Pinpoint the cell where the given text exists, returning its (x, y) midpoint coordinate. 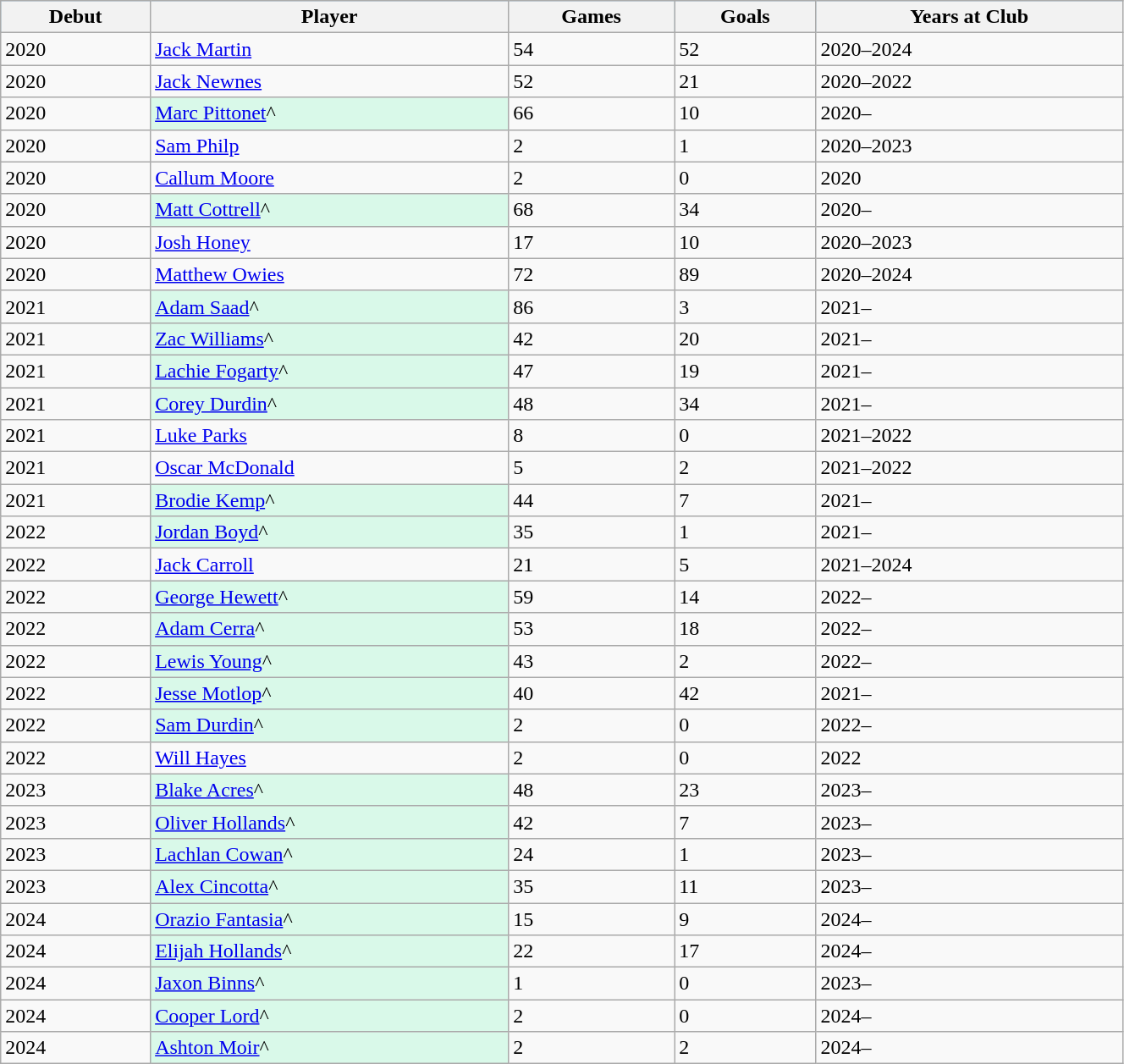
Orazio Fantasia^ (330, 918)
Luke Parks (330, 436)
Callum Moore (330, 178)
Jack Martin (330, 49)
20 (745, 339)
43 (592, 661)
Jesse Motlop^ (330, 693)
Adam Cerra^ (330, 629)
Sam Philp (330, 146)
19 (745, 371)
15 (592, 918)
8 (592, 436)
9 (745, 918)
18 (745, 629)
Oliver Hollands^ (330, 822)
Jack Newnes (330, 81)
Ashton Moir^ (330, 1048)
54 (592, 49)
Goals (745, 17)
Blake Acres^ (330, 790)
72 (592, 274)
Lewis Young^ (330, 661)
Years at Club (969, 17)
89 (745, 274)
Lachie Fogarty^ (330, 371)
86 (592, 306)
Josh Honey (330, 242)
Alex Cincotta^ (330, 886)
Debut (76, 17)
Lachlan Cowan^ (330, 854)
Jack Carroll (330, 565)
66 (592, 113)
40 (592, 693)
George Hewett^ (330, 597)
Matt Cottrell^ (330, 210)
53 (592, 629)
Elijah Hollands^ (330, 951)
Jordan Boyd^ (330, 532)
22 (592, 951)
Corey Durdin^ (330, 404)
24 (592, 854)
Matthew Owies (330, 274)
44 (592, 500)
Games (592, 17)
Marc Pittonet^ (330, 113)
14 (745, 597)
59 (592, 597)
2021–2024 (969, 565)
Sam Durdin^ (330, 725)
47 (592, 371)
Adam Saad^ (330, 306)
68 (592, 210)
2020–2022 (969, 81)
Cooper Lord^ (330, 1016)
Oscar McDonald (330, 468)
Player (330, 17)
Jaxon Binns^ (330, 984)
3 (745, 306)
Will Hayes (330, 758)
Brodie Kemp^ (330, 500)
11 (745, 886)
Zac Williams^ (330, 339)
23 (745, 790)
